Return (x, y) of the center of cell containing provided text 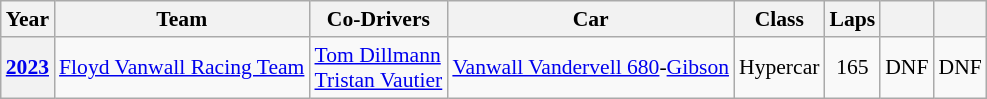
Year (28, 19)
Team (182, 19)
Tom Dillmann Tristan Vautier (378, 68)
Co-Drivers (378, 19)
Car (590, 19)
Class (779, 19)
Floyd Vanwall Racing Team (182, 68)
2023 (28, 68)
165 (852, 68)
Laps (852, 19)
Vanwall Vandervell 680-Gibson (590, 68)
Hypercar (779, 68)
